From the cell containing the given text, extract its center point as [X, Y] coordinate. 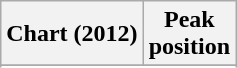
Chart (2012) [72, 34]
Peakposition [189, 34]
